Find where the given text appears and provide that cell's center as [X, Y] coordinate. 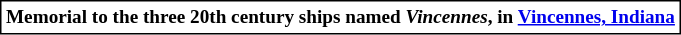
Memorial to the three 20th century ships named Vincennes, in Vincennes, Indiana [340, 17]
